From the cell containing the given text, extract its center point as (X, Y) coordinate. 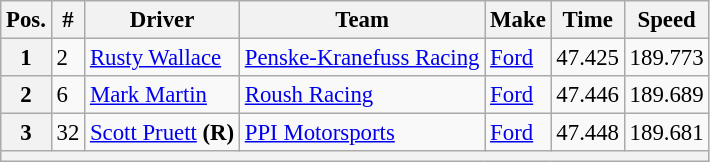
3 (26, 133)
Make (518, 20)
Scott Pruett (R) (162, 133)
47.425 (588, 58)
# (68, 20)
Time (588, 20)
189.681 (666, 133)
Rusty Wallace (162, 58)
Mark Martin (162, 95)
Roush Racing (362, 95)
6 (68, 95)
Driver (162, 20)
Penske-Kranefuss Racing (362, 58)
Speed (666, 20)
47.448 (588, 133)
189.773 (666, 58)
47.446 (588, 95)
PPI Motorsports (362, 133)
32 (68, 133)
Pos. (26, 20)
Team (362, 20)
1 (26, 58)
189.689 (666, 95)
